Output the (x, y) coordinate of the center of the cell containing the given text.  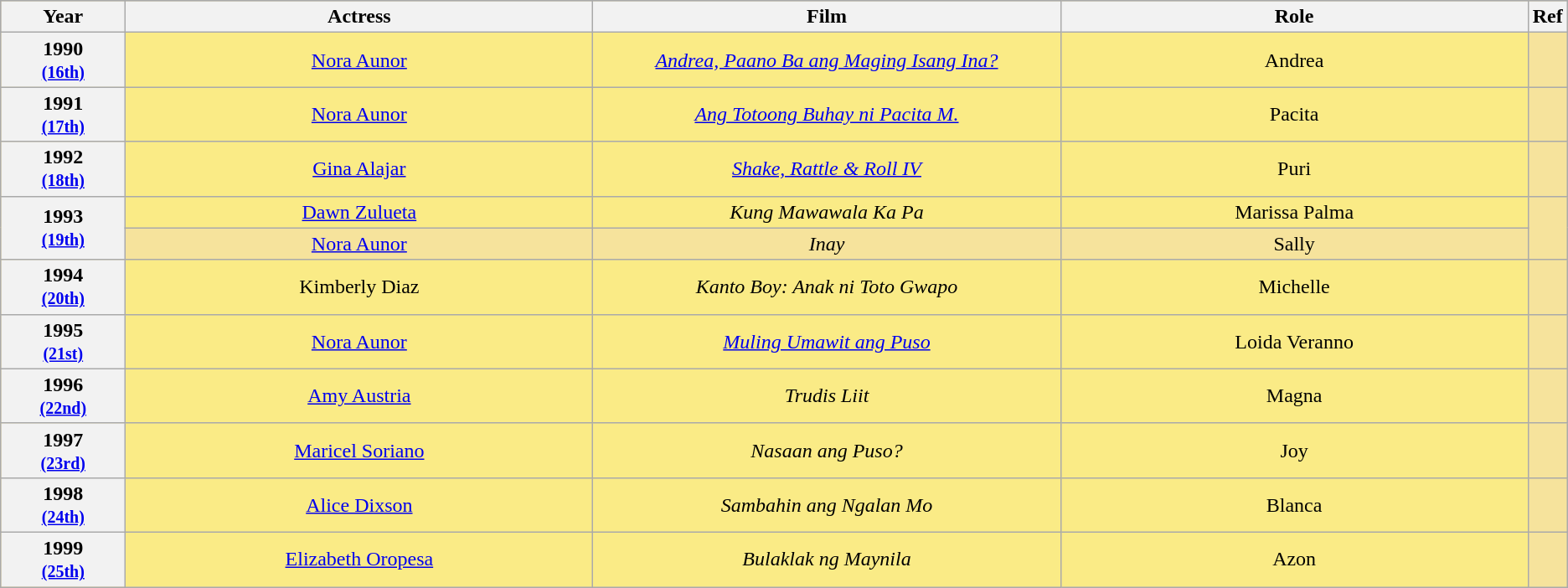
Magna (1294, 395)
Azon (1294, 560)
Puri (1294, 169)
Dawn Zulueta (359, 212)
Role (1294, 17)
Kung Mawawala Ka Pa (827, 212)
1992 (18th) (64, 169)
Blanca (1294, 504)
1999 (25th) (64, 560)
1995 (21st) (64, 342)
Kanto Boy: Anak ni Toto Gwapo (827, 286)
Sambahin ang Ngalan Mo (827, 504)
Loida Veranno (1294, 342)
1993 (19th) (64, 228)
Marissa Palma (1294, 212)
Bulaklak ng Maynila (827, 560)
Amy Austria (359, 395)
Andrea, Paano Ba ang Maging Isang Ina? (827, 60)
1991 (17th) (64, 114)
1997 (23rd) (64, 451)
Maricel Soriano (359, 451)
Joy (1294, 451)
Film (827, 17)
Trudis Liit (827, 395)
Kimberly Diaz (359, 286)
Andrea (1294, 60)
1994 (20th) (64, 286)
Year (64, 17)
Shake, Rattle & Roll IV (827, 169)
Michelle (1294, 286)
Muling Umawit ang Puso (827, 342)
Gina Alajar (359, 169)
1996 (22nd) (64, 395)
Alice Dixson (359, 504)
Elizabeth Oropesa (359, 560)
Actress (359, 17)
1998 (24th) (64, 504)
Inay (827, 244)
Pacita (1294, 114)
Nasaan ang Puso? (827, 451)
Ang Totoong Buhay ni Pacita M. (827, 114)
Sally (1294, 244)
Ref (1548, 17)
1990 (16th) (64, 60)
